Extract the [X, Y] coordinate from the center of the cell holding the provided text.  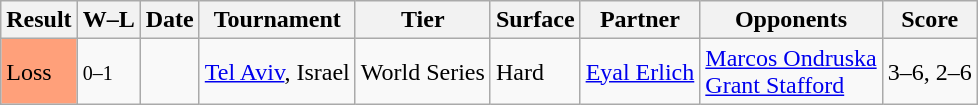
Score [930, 20]
Tier [422, 20]
Eyal Erlich [640, 72]
Result [39, 20]
3–6, 2–6 [930, 72]
Date [170, 20]
Marcos Ondruska Grant Stafford [791, 72]
W–L [108, 20]
0–1 [108, 72]
World Series [422, 72]
Partner [640, 20]
Tournament [277, 20]
Surface [535, 20]
Loss [39, 72]
Hard [535, 72]
Tel Aviv, Israel [277, 72]
Opponents [791, 20]
